Return [X, Y] of the center of cell containing provided text 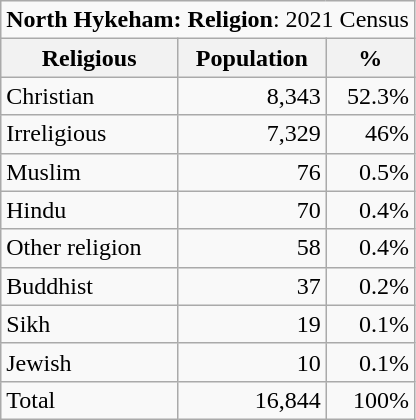
37 [252, 286]
Buddhist [90, 286]
Total [90, 400]
0.5% [370, 172]
Jewish [90, 362]
10 [252, 362]
76 [252, 172]
19 [252, 324]
Christian [90, 96]
52.3% [370, 96]
Other religion [90, 248]
% [370, 58]
8,343 [252, 96]
North Hykeham: Religion: 2021 Census [208, 20]
Sikh [90, 324]
70 [252, 210]
Population [252, 58]
Religious [90, 58]
46% [370, 134]
Irreligious [90, 134]
58 [252, 248]
16,844 [252, 400]
Hindu [90, 210]
Muslim [90, 172]
100% [370, 400]
7,329 [252, 134]
0.2% [370, 286]
